Output the (X, Y) coordinate of the center of the cell containing the given text.  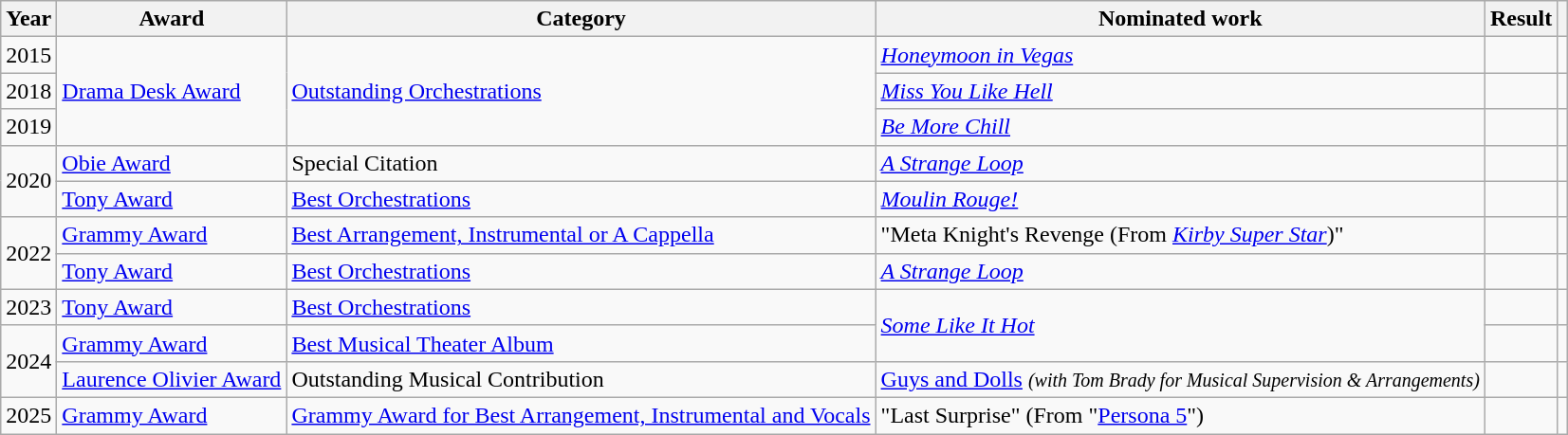
Special Citation (581, 163)
2023 (28, 307)
Guys and Dolls (with Tom Brady for Musical Supervision & Arrangements) (1180, 379)
Drama Desk Award (172, 91)
2025 (28, 415)
Laurence Olivier Award (172, 379)
Outstanding Orchestrations (581, 91)
Best Musical Theater Album (581, 343)
2020 (28, 181)
Nominated work (1180, 19)
2018 (28, 91)
Outstanding Musical Contribution (581, 379)
Moulin Rouge! (1180, 199)
Result (1521, 19)
Grammy Award for Best Arrangement, Instrumental and Vocals (581, 415)
Be More Chill (1180, 127)
Obie Award (172, 163)
"Meta Knight's Revenge (From Kirby Super Star)" (1180, 235)
2022 (28, 253)
2019 (28, 127)
Category (581, 19)
"Last Surprise" (From "Persona 5") (1180, 415)
Year (28, 19)
Miss You Like Hell (1180, 91)
2024 (28, 361)
Best Arrangement, Instrumental or A Cappella (581, 235)
Some Like It Hot (1180, 325)
Honeymoon in Vegas (1180, 55)
2015 (28, 55)
Award (172, 19)
